Return (x, y) of the center of cell containing provided text 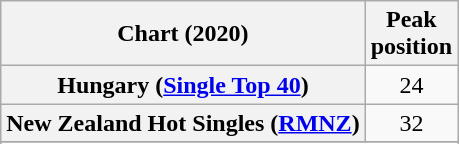
Peakposition (411, 34)
New Zealand Hot Singles (RMNZ) (183, 123)
32 (411, 123)
24 (411, 85)
Chart (2020) (183, 34)
Hungary (Single Top 40) (183, 85)
